Return (X, Y) of the center of cell containing provided text 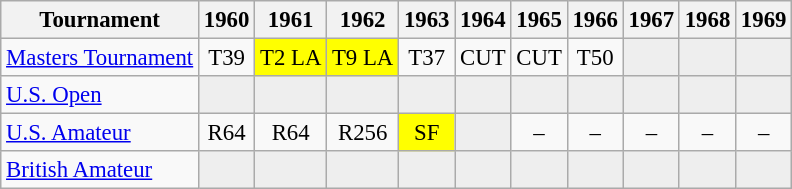
T37 (427, 58)
T9 LA (363, 58)
1962 (363, 20)
1965 (539, 20)
T2 LA (291, 58)
1960 (227, 20)
U.S. Amateur (100, 133)
T39 (227, 58)
1967 (651, 20)
Tournament (100, 20)
1964 (483, 20)
1963 (427, 20)
1969 (764, 20)
SF (427, 133)
Masters Tournament (100, 58)
R256 (363, 133)
1968 (707, 20)
1961 (291, 20)
U.S. Open (100, 95)
1966 (595, 20)
T50 (595, 58)
British Amateur (100, 170)
